Identify which cell holds the provided text, then report its (x, y) central coordinate. 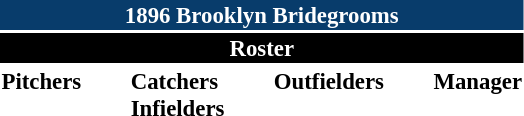
Roster (262, 48)
1896 Brooklyn Bridegrooms (262, 15)
